Return (x, y) of the center of cell containing provided text 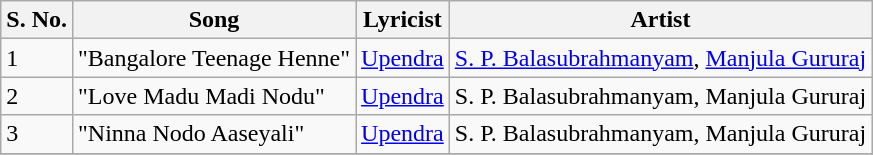
3 (37, 134)
"Bangalore Teenage Henne" (214, 58)
Song (214, 20)
"Love Madu Madi Nodu" (214, 96)
2 (37, 96)
"Ninna Nodo Aaseyali" (214, 134)
S. No. (37, 20)
1 (37, 58)
Artist (660, 20)
Lyricist (403, 20)
